Capture the cell that displays the provided text and extract its (X, Y) central coordinate. 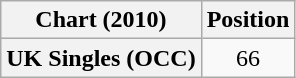
66 (248, 58)
Chart (2010) (101, 20)
UK Singles (OCC) (101, 58)
Position (248, 20)
